Return (X, Y) of the center of cell containing provided text 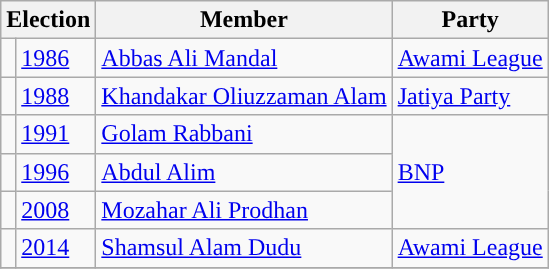
1988 (56, 96)
BNP (470, 172)
2008 (56, 210)
Election (48, 20)
1986 (56, 58)
Golam Rabbani (244, 134)
Member (244, 20)
Shamsul Alam Dudu (244, 248)
Abdul Alim (244, 172)
Abbas Ali Mandal (244, 58)
Khandakar Oliuzzaman Alam (244, 96)
1991 (56, 134)
2014 (56, 248)
Mozahar Ali Prodhan (244, 210)
1996 (56, 172)
Jatiya Party (470, 96)
Party (470, 20)
